Detect which cell encompasses the target text, then output its [X, Y] center coordinate. 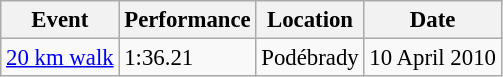
1:36.21 [188, 58]
Performance [188, 20]
Podébrady [310, 58]
Location [310, 20]
Date [432, 20]
20 km walk [60, 58]
10 April 2010 [432, 58]
Event [60, 20]
